Pinpoint the cell where the given text exists, returning its [x, y] midpoint coordinate. 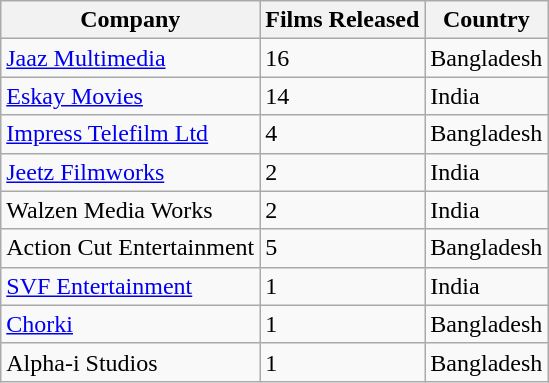
Walzen Media Works [130, 210]
SVF Entertainment [130, 286]
Jaaz Multimedia [130, 58]
Films Released [342, 20]
16 [342, 58]
4 [342, 134]
Country [486, 20]
14 [342, 96]
5 [342, 248]
Chorki [130, 324]
Alpha-i Studios [130, 362]
Impress Telefilm Ltd [130, 134]
Jeetz Filmworks [130, 172]
Eskay Movies [130, 96]
Company [130, 20]
Action Cut Entertainment [130, 248]
